Determine the [X, Y] coordinate at the center of the cell enclosing the given text.  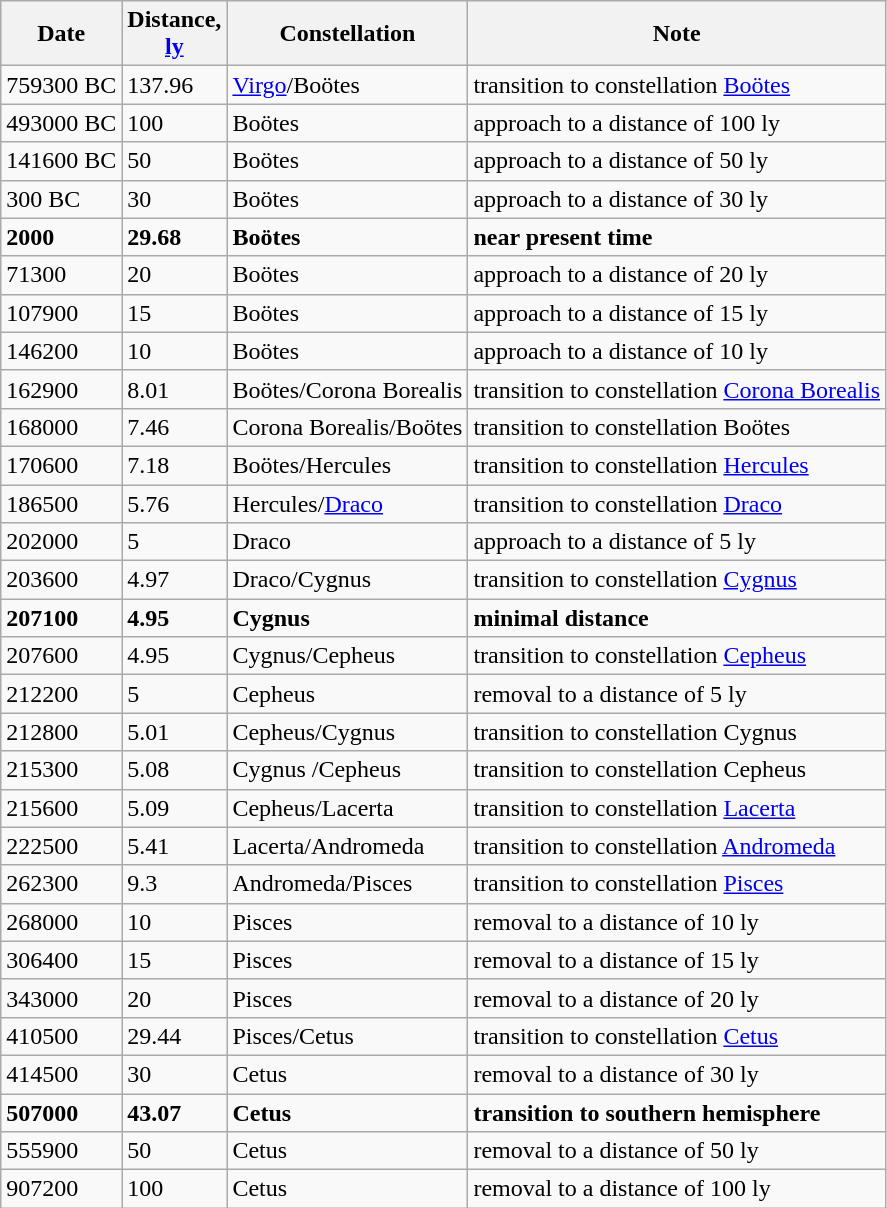
minimal distance [677, 618]
approach to a distance of 10 ly [677, 351]
907200 [62, 1189]
146200 [62, 351]
Draco [348, 542]
507000 [62, 1113]
approach to a distance of 50 ly [677, 161]
Andromeda/Pisces [348, 884]
5.09 [174, 808]
5.01 [174, 732]
7.18 [174, 465]
5.41 [174, 846]
transition to constellation Pisces [677, 884]
170600 [62, 465]
7.46 [174, 427]
2000 [62, 237]
9.3 [174, 884]
493000 BC [62, 123]
Virgo/Boötes [348, 85]
5.08 [174, 770]
168000 [62, 427]
transition to southern hemisphere [677, 1113]
removal to a distance of 50 ly [677, 1151]
transition to constellation Corona Borealis [677, 389]
removal to a distance of 30 ly [677, 1074]
removal to a distance of 100 ly [677, 1189]
414500 [62, 1074]
343000 [62, 998]
approach to a distance of 15 ly [677, 313]
removal to a distance of 5 ly [677, 694]
5.76 [174, 503]
transition to constellation Cetus [677, 1036]
Cygnus [348, 618]
Boötes/Hercules [348, 465]
207100 [62, 618]
29.68 [174, 237]
306400 [62, 960]
29.44 [174, 1036]
300 BC [62, 199]
202000 [62, 542]
Cygnus/Cepheus [348, 656]
212800 [62, 732]
approach to a distance of 20 ly [677, 275]
Date [62, 34]
4.97 [174, 580]
222500 [62, 846]
approach to a distance of 30 ly [677, 199]
203600 [62, 580]
207600 [62, 656]
transition to constellation Draco [677, 503]
186500 [62, 503]
removal to a distance of 20 ly [677, 998]
near present time [677, 237]
759300 BC [62, 85]
Pisces/Cetus [348, 1036]
approach to a distance of 100 ly [677, 123]
212200 [62, 694]
transition to constellation Hercules [677, 465]
transition to constellation Andromeda [677, 846]
Cepheus [348, 694]
Hercules/Draco [348, 503]
71300 [62, 275]
162900 [62, 389]
removal to a distance of 10 ly [677, 922]
262300 [62, 884]
Boötes/Corona Borealis [348, 389]
137.96 [174, 85]
Cygnus /Cepheus [348, 770]
141600 BC [62, 161]
removal to a distance of 15 ly [677, 960]
Constellation [348, 34]
Cepheus/Cygnus [348, 732]
transition to constellation Lacerta [677, 808]
268000 [62, 922]
approach to a distance of 5 ly [677, 542]
107900 [62, 313]
Distance,ly [174, 34]
215300 [62, 770]
410500 [62, 1036]
Cepheus/Lacerta [348, 808]
Lacerta/Andromeda [348, 846]
555900 [62, 1151]
43.07 [174, 1113]
215600 [62, 808]
Corona Borealis/Boötes [348, 427]
8.01 [174, 389]
Draco/Cygnus [348, 580]
Note [677, 34]
